Capture the cell that displays the provided text and extract its [x, y] central coordinate. 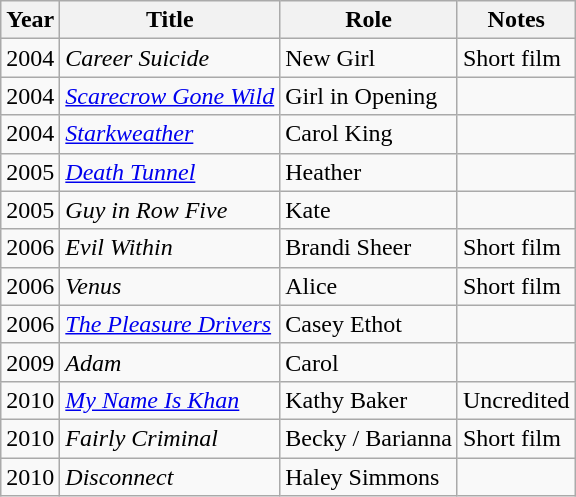
Scarecrow Gone Wild [170, 96]
Adam [170, 362]
The Pleasure Drivers [170, 324]
Role [369, 20]
Fairly Criminal [170, 438]
Kate [369, 210]
Kathy Baker [369, 400]
Evil Within [170, 248]
Title [170, 20]
Guy in Row Five [170, 210]
Starkweather [170, 134]
Becky / Barianna [369, 438]
Uncredited [516, 400]
Notes [516, 20]
Venus [170, 286]
Year [30, 20]
Alice [369, 286]
Casey Ethot [369, 324]
Carol King [369, 134]
My Name Is Khan [170, 400]
Girl in Opening [369, 96]
Carol [369, 362]
Brandi Sheer [369, 248]
New Girl [369, 58]
Career Suicide [170, 58]
Heather [369, 172]
2009 [30, 362]
Disconnect [170, 477]
Death Tunnel [170, 172]
Haley Simmons [369, 477]
